Find where the given text appears and provide that cell's center as (X, Y) coordinate. 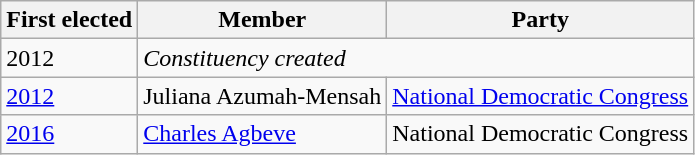
2016 (70, 134)
Juliana Azumah-Mensah (262, 96)
Charles Agbeve (262, 134)
First elected (70, 20)
Party (540, 20)
Constituency created (416, 58)
Member (262, 20)
